Determine the [X, Y] coordinate at the center of the cell enclosing the given text.  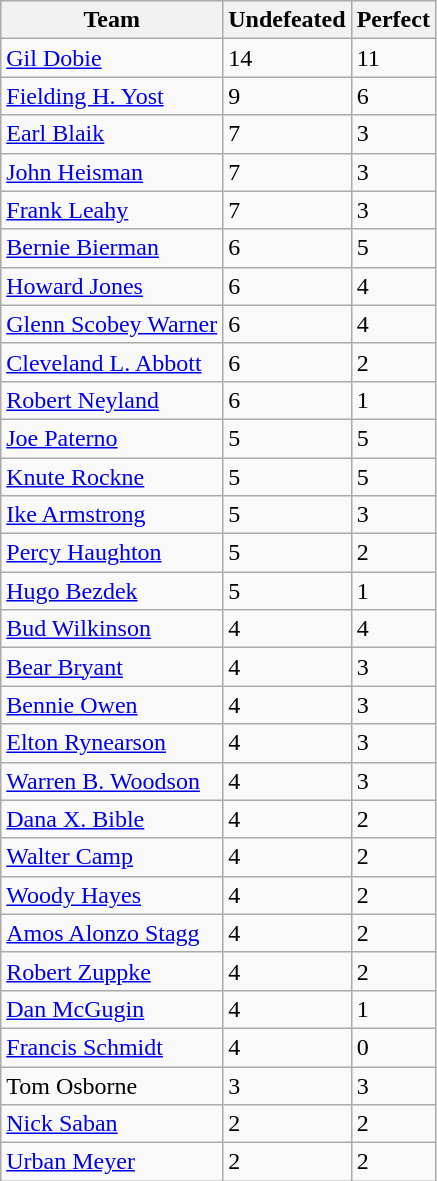
Warren B. Woodson [112, 781]
Urban Meyer [112, 1162]
Earl Blaik [112, 134]
Robert Neyland [112, 400]
Ike Armstrong [112, 515]
Woody Hayes [112, 895]
Team [112, 20]
11 [393, 58]
Glenn Scobey Warner [112, 324]
Bennie Owen [112, 705]
Howard Jones [112, 286]
Robert Zuppke [112, 971]
Dan McGugin [112, 1009]
Undefeated [287, 20]
14 [287, 58]
Bud Wilkinson [112, 629]
John Heisman [112, 172]
Knute Rockne [112, 477]
Nick Saban [112, 1124]
Dana X. Bible [112, 819]
Tom Osborne [112, 1085]
Francis Schmidt [112, 1047]
Cleveland L. Abbott [112, 362]
Hugo Bezdek [112, 591]
Bernie Bierman [112, 248]
Elton Rynearson [112, 743]
0 [393, 1047]
Perfect [393, 20]
Frank Leahy [112, 210]
Fielding H. Yost [112, 96]
Gil Dobie [112, 58]
Amos Alonzo Stagg [112, 933]
Percy Haughton [112, 553]
9 [287, 96]
Joe Paterno [112, 438]
Bear Bryant [112, 667]
Walter Camp [112, 857]
